Extract the (x, y) coordinate from the center of the cell holding the provided text.  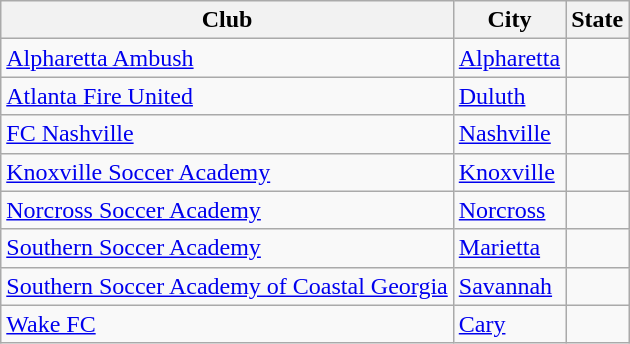
State (598, 20)
Atlanta Fire United (228, 96)
City (509, 20)
Duluth (509, 96)
Cary (509, 324)
Norcross Soccer Academy (228, 210)
Nashville (509, 134)
Wake FC (228, 324)
Savannah (509, 286)
Alpharetta (509, 58)
FC Nashville (228, 134)
Knoxville (509, 172)
Club (228, 20)
Southern Soccer Academy of Coastal Georgia (228, 286)
Southern Soccer Academy (228, 248)
Knoxville Soccer Academy (228, 172)
Norcross (509, 210)
Marietta (509, 248)
Alpharetta Ambush (228, 58)
